Pinpoint the cell where the given text exists, returning its [X, Y] midpoint coordinate. 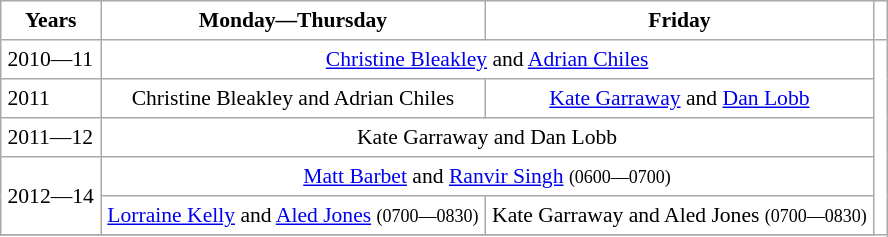
Lorraine Kelly and Aled Jones (0700—0830) [294, 216]
Matt Barbet and Ranvir Singh (0600—0700) [488, 176]
Friday [679, 20]
2011 [51, 98]
Kate Garraway and Aled Jones (0700—0830) [679, 216]
2011—12 [51, 138]
Monday—Thursday [294, 20]
Years [51, 20]
2010—11 [51, 60]
2012—14 [51, 196]
